Pinpoint the cell where the given text exists, returning its [x, y] midpoint coordinate. 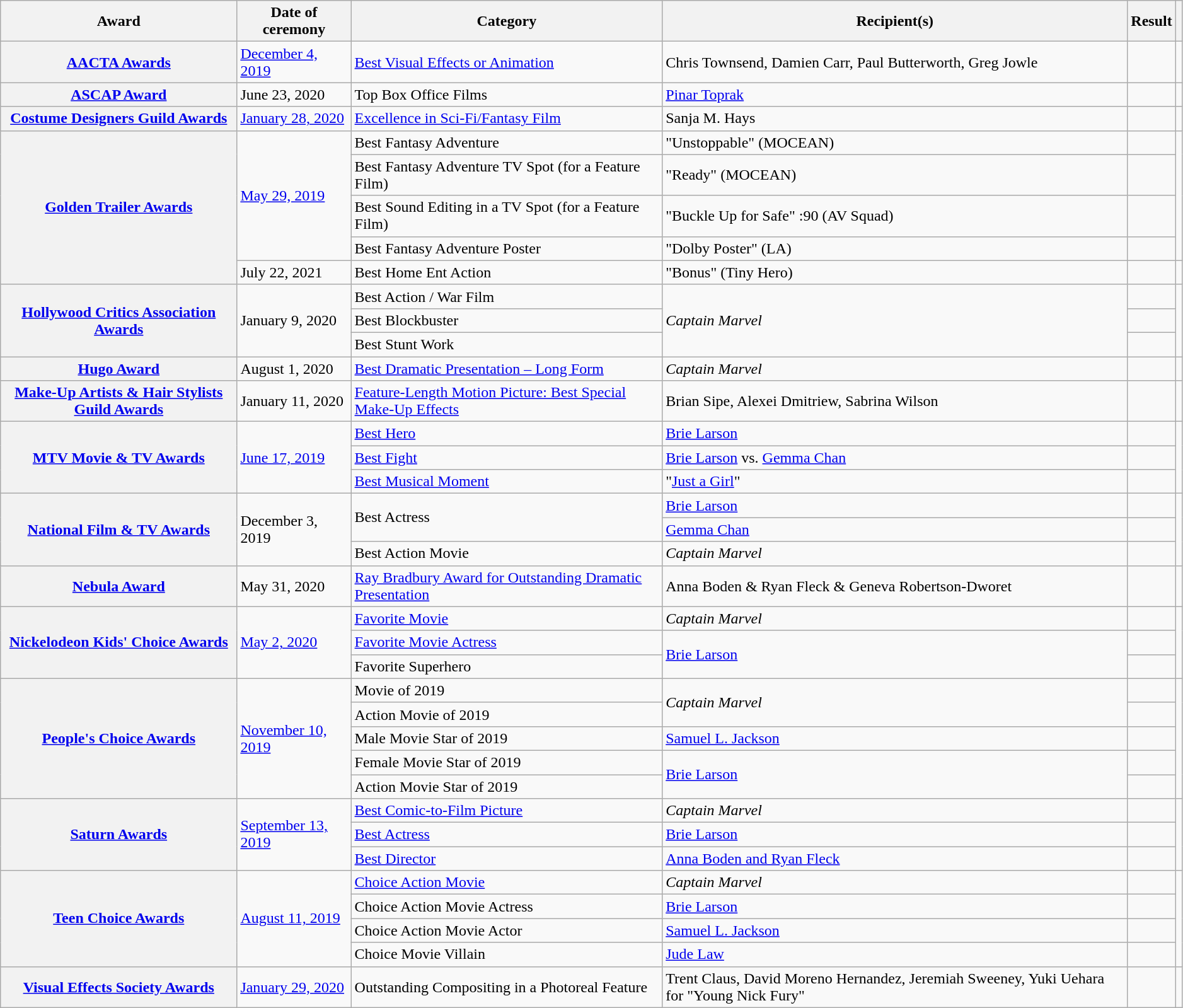
Brian Sipe, Alexei Dmitriew, Sabrina Wilson [895, 401]
Best Action Movie [507, 553]
December 4, 2019 [294, 62]
"Ready" (MOCEAN) [895, 175]
Costume Designers Guild Awards [118, 119]
Ray Bradbury Award for Outstanding Dramatic Presentation [507, 586]
Anna Boden & Ryan Fleck & Geneva Robertson-Dworet [895, 586]
Date of ceremony [294, 21]
Favorite Movie [507, 618]
Category [507, 21]
January 11, 2020 [294, 401]
January 9, 2020 [294, 320]
AACTA Awards [118, 62]
Jude Law [895, 954]
Pinar Toprak [895, 95]
May 2, 2020 [294, 642]
Nickelodeon Kids' Choice Awards [118, 642]
Best Dramatic Presentation – Long Form [507, 369]
Result [1151, 21]
Favorite Superhero [507, 666]
December 3, 2019 [294, 530]
Teen Choice Awards [118, 918]
Brie Larson vs. Gemma Chan [895, 458]
Visual Effects Society Awards [118, 987]
Excellence in Sci-Fi/Fantasy Film [507, 119]
November 10, 2019 [294, 738]
Female Movie Star of 2019 [507, 762]
Outstanding Compositing in a Photoreal Feature [507, 987]
Trent Claus, David Moreno Hernandez, Jeremiah Sweeney, Yuki Uehara for "Young Nick Fury" [895, 987]
January 28, 2020 [294, 119]
Anna Boden and Ryan Fleck [895, 859]
People's Choice Awards [118, 738]
Best Action / War Film [507, 296]
Feature-Length Motion Picture: Best Special Make-Up Effects [507, 401]
September 13, 2019 [294, 835]
Best Sound Editing in a TV Spot (for a Feature Film) [507, 216]
Favorite Movie Actress [507, 642]
"Unstoppable" (MOCEAN) [895, 142]
Saturn Awards [118, 835]
May 31, 2020 [294, 586]
Choice Action Movie Actor [507, 930]
August 11, 2019 [294, 918]
May 29, 2019 [294, 195]
Award [118, 21]
Nebula Award [118, 586]
June 17, 2019 [294, 458]
Best Fight [507, 458]
"Dolby Poster" (LA) [895, 248]
Best Musical Moment [507, 482]
National Film & TV Awards [118, 530]
Choice Action Movie [507, 883]
MTV Movie & TV Awards [118, 458]
Chris Townsend, Damien Carr, Paul Butterworth, Greg Jowle [895, 62]
August 1, 2020 [294, 369]
Sanja M. Hays [895, 119]
Action Movie of 2019 [507, 714]
Best Fantasy Adventure [507, 142]
Gemma Chan [895, 530]
July 22, 2021 [294, 272]
Male Movie Star of 2019 [507, 738]
Best Stunt Work [507, 344]
Choice Movie Villain [507, 954]
Make-Up Artists & Hair Stylists Guild Awards [118, 401]
January 29, 2020 [294, 987]
Best Fantasy Adventure Poster [507, 248]
"Bonus" (Tiny Hero) [895, 272]
Best Home Ent Action [507, 272]
Best Blockbuster [507, 320]
Best Director [507, 859]
Best Visual Effects or Animation [507, 62]
Best Fantasy Adventure TV Spot (for a Feature Film) [507, 175]
"Buckle Up for Safe" :90 (AV Squad) [895, 216]
Hugo Award [118, 369]
Hollywood Critics Association Awards [118, 320]
Recipient(s) [895, 21]
Action Movie Star of 2019 [507, 786]
Choice Action Movie Actress [507, 907]
Best Comic-to-Film Picture [507, 811]
"Just a Girl" [895, 482]
Top Box Office Films [507, 95]
Golden Trailer Awards [118, 207]
Best Hero [507, 434]
ASCAP Award [118, 95]
Movie of 2019 [507, 690]
June 23, 2020 [294, 95]
